Output the (X, Y) coordinate of the center of the cell containing the given text.  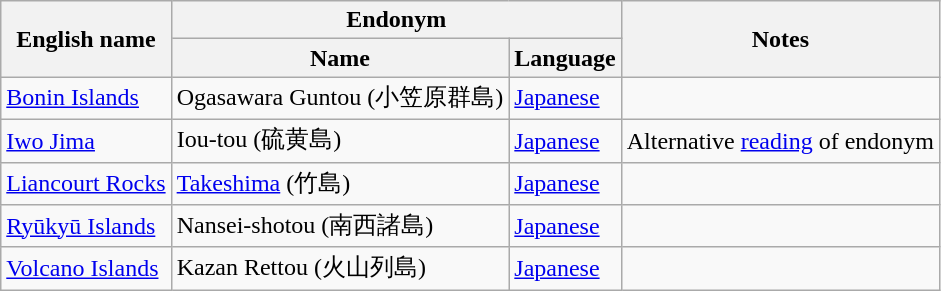
Alternative reading of endonym (780, 140)
Name (340, 58)
Kazan Rettou (火山列島) (340, 268)
Notes (780, 39)
Liancourt Rocks (86, 184)
Nansei-shotou (南西諸島) (340, 226)
Ryūkyū Islands (86, 226)
Takeshima (竹島) (340, 184)
Iou-tou (硫黄島) (340, 140)
Volcano Islands (86, 268)
Ogasawara Guntou (小笠原群島) (340, 98)
Language (565, 58)
English name (86, 39)
Iwo Jima (86, 140)
Bonin Islands (86, 98)
Endonym (396, 20)
